Provide the (X, Y) coordinate of the cell's center where the given text is located.  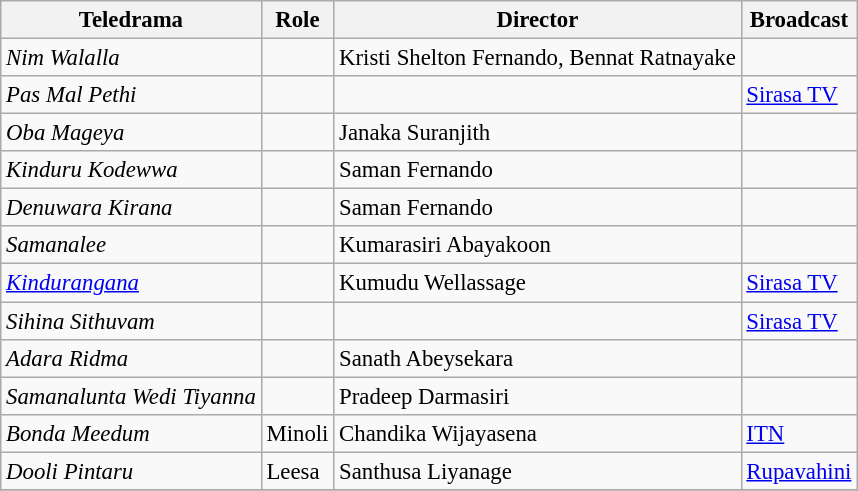
Denuwara Kirana (131, 208)
Kinduru Kodewwa (131, 170)
Bonda Meedum (131, 433)
Kindurangana (131, 283)
Nim Walalla (131, 58)
Rupavahini (799, 471)
Oba Mageya (131, 133)
Kumarasiri Abayakoon (538, 245)
Chandika Wijayasena (538, 433)
Adara Ridma (131, 358)
Director (538, 20)
Kristi Shelton Fernando, Bennat Ratnayake (538, 58)
Janaka Suranjith (538, 133)
Samanalee (131, 245)
Sihina Sithuvam (131, 321)
ITN (799, 433)
Santhusa Liyanage (538, 471)
Sanath Abeysekara (538, 358)
Teledrama (131, 20)
Role (298, 20)
Kumudu Wellassage (538, 283)
Pradeep Darmasiri (538, 396)
Pas Mal Pethi (131, 95)
Dooli Pintaru (131, 471)
Broadcast (799, 20)
Minoli (298, 433)
Leesa (298, 471)
Samanalunta Wedi Tiyanna (131, 396)
